Extract the [x, y] coordinate from the center of the cell holding the provided text.  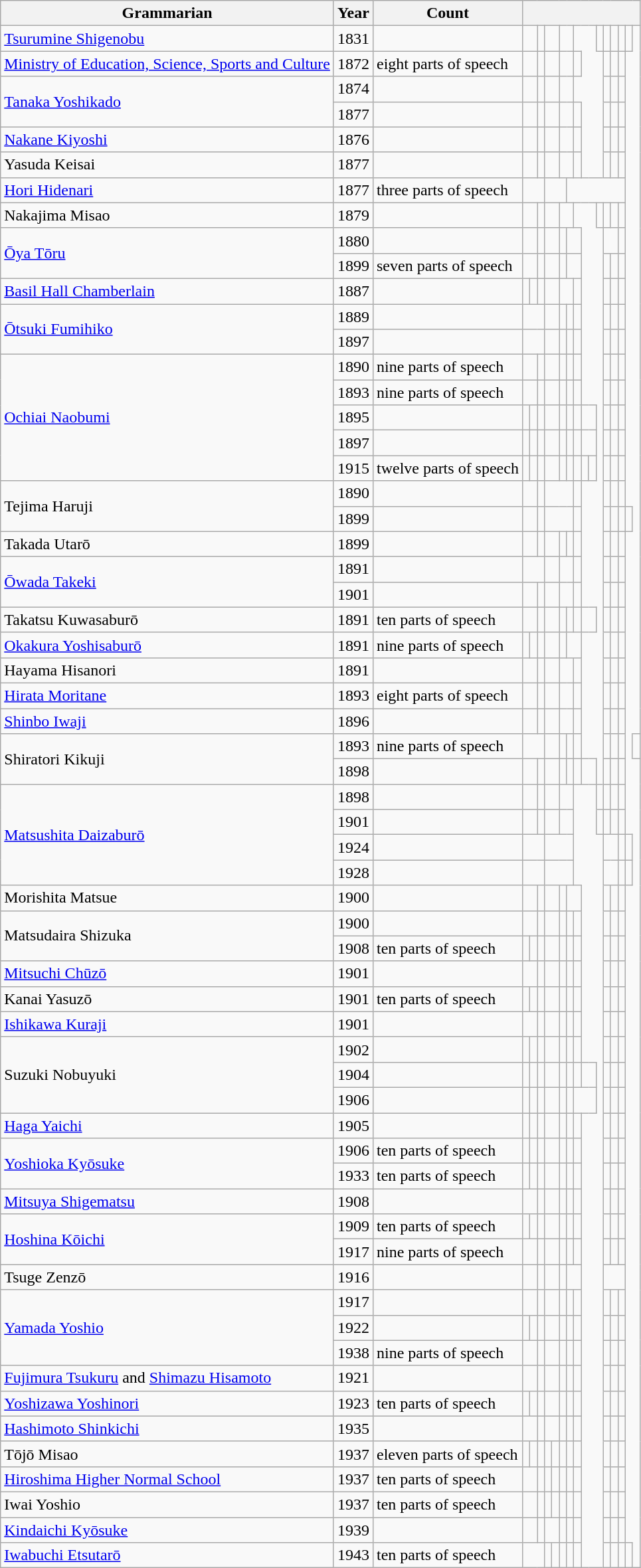
Ministry of Education, Science, Sports and Culture [167, 64]
Iwai Yoshio [167, 1504]
Hiroshima Higher Normal School [167, 1479]
1939 [353, 1529]
1922 [353, 1328]
1938 [353, 1353]
Shiratori Kikuji [167, 759]
Tejima Haruji [167, 506]
1874 [353, 89]
Fujimura Tsukuru and Shimazu Hisamoto [167, 1378]
1905 [353, 1126]
1904 [353, 1075]
Tsurumine Shigenobu [167, 39]
Suzuki Nobuyuki [167, 1075]
Ōwada Takeki [167, 582]
Ōya Tōru [167, 253]
1889 [353, 317]
Takatsu Kuwasaburō [167, 620]
Hayama Hisanori [167, 670]
Basil Hall Chamberlain [167, 291]
Ishikawa Kuraji [167, 1024]
Hirata Moritane [167, 695]
1909 [353, 1227]
Tōjō Misao [167, 1454]
Morishita Matsue [167, 898]
Nakane Kiyoshi [167, 139]
Takada Utarō [167, 544]
1935 [353, 1429]
Grammarian [167, 13]
Yamada Yoshio [167, 1328]
Year [353, 13]
twelve parts of speech [448, 468]
1943 [353, 1555]
Iwabuchi Etsutarō [167, 1555]
Hori Hidenari [167, 190]
1880 [353, 240]
Shinbo Iwaji [167, 721]
1879 [353, 215]
1895 [353, 418]
Yoshizawa Yoshinori [167, 1403]
1872 [353, 64]
Matsushita Daizaburō [167, 835]
Tanaka Yoshikado [167, 102]
1916 [353, 1277]
1923 [353, 1403]
Ōtsuki Fumihiko [167, 329]
Hashimoto Shinkichi [167, 1429]
Hoshina Kōichi [167, 1239]
Mitsuchi Chūzō [167, 974]
seven parts of speech [448, 266]
Yoshioka Kyōsuke [167, 1164]
1887 [353, 291]
Matsudaira Shizuka [167, 936]
Kindaichi Kyōsuke [167, 1529]
1933 [353, 1176]
Nakajima Misao [167, 215]
eleven parts of speech [448, 1454]
Ochiai Naobumi [167, 418]
1896 [353, 721]
Mitsuya Shigematsu [167, 1201]
Tsuge Zenzō [167, 1277]
1921 [353, 1378]
1831 [353, 39]
1876 [353, 139]
1924 [353, 847]
Yasuda Keisai [167, 165]
Haga Yaichi [167, 1126]
Kanai Yasuzō [167, 999]
three parts of speech [448, 190]
1928 [353, 873]
Count [448, 13]
1915 [353, 468]
Okakura Yoshisaburō [167, 645]
1902 [353, 1049]
